Output the (X, Y) coordinate of the center of the cell containing the given text.  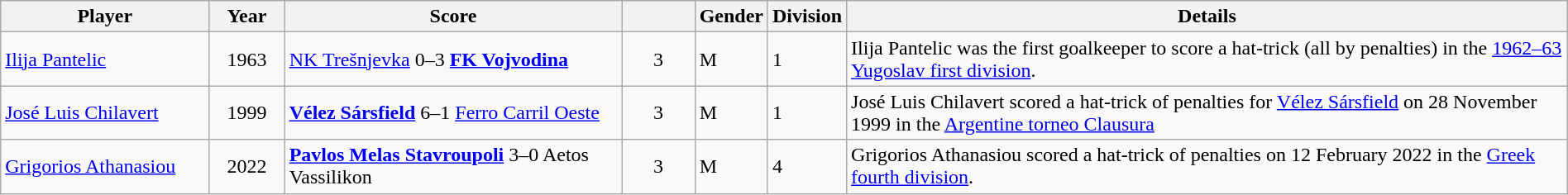
NK Trešnjevka 0–3 FK Vojvodina (453, 59)
Year (246, 17)
José Luis Chilavert (105, 112)
Score (453, 17)
Division (807, 17)
Grigorios Athanasiou scored a hat-trick of penalties on 12 February 2022 in the Greek fourth division. (1207, 167)
1963 (246, 59)
Grigorios Athanasiou (105, 167)
Gender (731, 17)
Details (1207, 17)
José Luis Chilavert scored a hat-trick of penalties for Vélez Sársfield on 28 November 1999 in the Argentine torneo Clausura (1207, 112)
Ilija Pantelic was the first goalkeeper to score a hat-trick (all by penalties) in the 1962–63 Yugoslav first division. (1207, 59)
1999 (246, 112)
2022 (246, 167)
Pavlos Melas Stavroupoli 3–0 Aetos Vassilikon (453, 167)
4 (807, 167)
Vélez Sársfield 6–1 Ferro Carril Oeste (453, 112)
Player (105, 17)
Ilija Pantelic (105, 59)
